Identify which cell holds the provided text, then report its [X, Y] central coordinate. 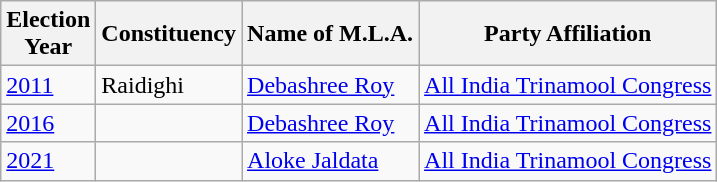
Name of M.L.A. [330, 34]
2011 [48, 85]
Aloke Jaldata [330, 161]
Election Year [48, 34]
2016 [48, 123]
2021 [48, 161]
Raidighi [169, 85]
Constituency [169, 34]
Party Affiliation [568, 34]
